Determine the [x, y] coordinate at the center of the cell enclosing the given text.  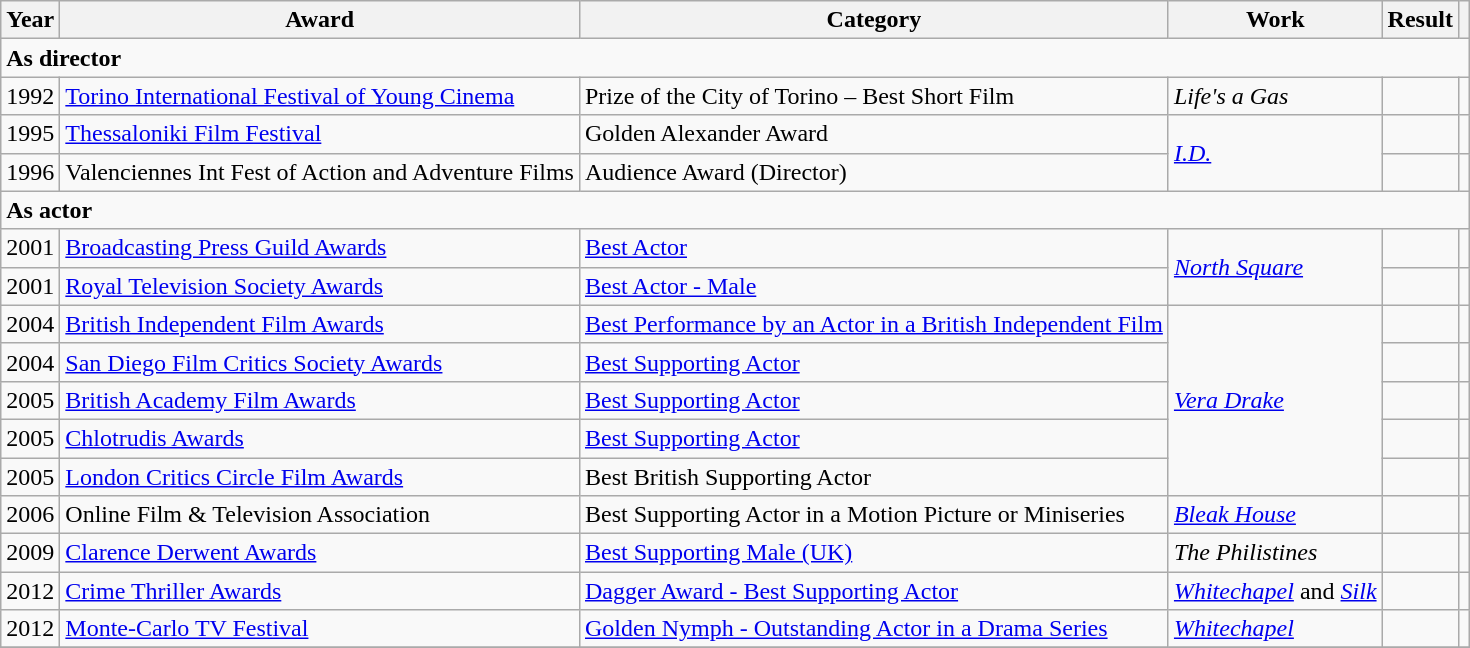
Clarence Derwent Awards [320, 553]
Broadcasting Press Guild Awards [320, 248]
Monte-Carlo TV Festival [320, 629]
Whitechapel [1275, 629]
Royal Television Society Awards [320, 286]
Vera Drake [1275, 400]
1995 [30, 134]
Life's a Gas [1275, 96]
As director [736, 58]
Work [1275, 20]
Best Actor - Male [874, 286]
Best Supporting Male (UK) [874, 553]
1992 [30, 96]
2006 [30, 515]
Best British Supporting Actor [874, 477]
Category [874, 20]
British Academy Film Awards [320, 400]
Result [1420, 20]
San Diego Film Critics Society Awards [320, 362]
London Critics Circle Film Awards [320, 477]
Dagger Award - Best Supporting Actor [874, 591]
North Square [1275, 267]
Torino International Festival of Young Cinema [320, 96]
British Independent Film Awards [320, 324]
1996 [30, 172]
Bleak House [1275, 515]
Valenciennes Int Fest of Action and Adventure Films [320, 172]
Prize of the City of Torino – Best Short Film [874, 96]
Thessaloniki Film Festival [320, 134]
Golden Alexander Award [874, 134]
2009 [30, 553]
Online Film & Television Association [320, 515]
Award [320, 20]
Best Actor [874, 248]
I.D. [1275, 153]
As actor [736, 210]
Year [30, 20]
Crime Thriller Awards [320, 591]
The Philistines [1275, 553]
Best Supporting Actor in a Motion Picture or Miniseries [874, 515]
Audience Award (Director) [874, 172]
Best Performance by an Actor in a British Independent Film [874, 324]
Whitechapel and Silk [1275, 591]
Chlotrudis Awards [320, 438]
Golden Nymph - Outstanding Actor in a Drama Series [874, 629]
